Provide the [X, Y] coordinate of the cell's center where the given text is located.  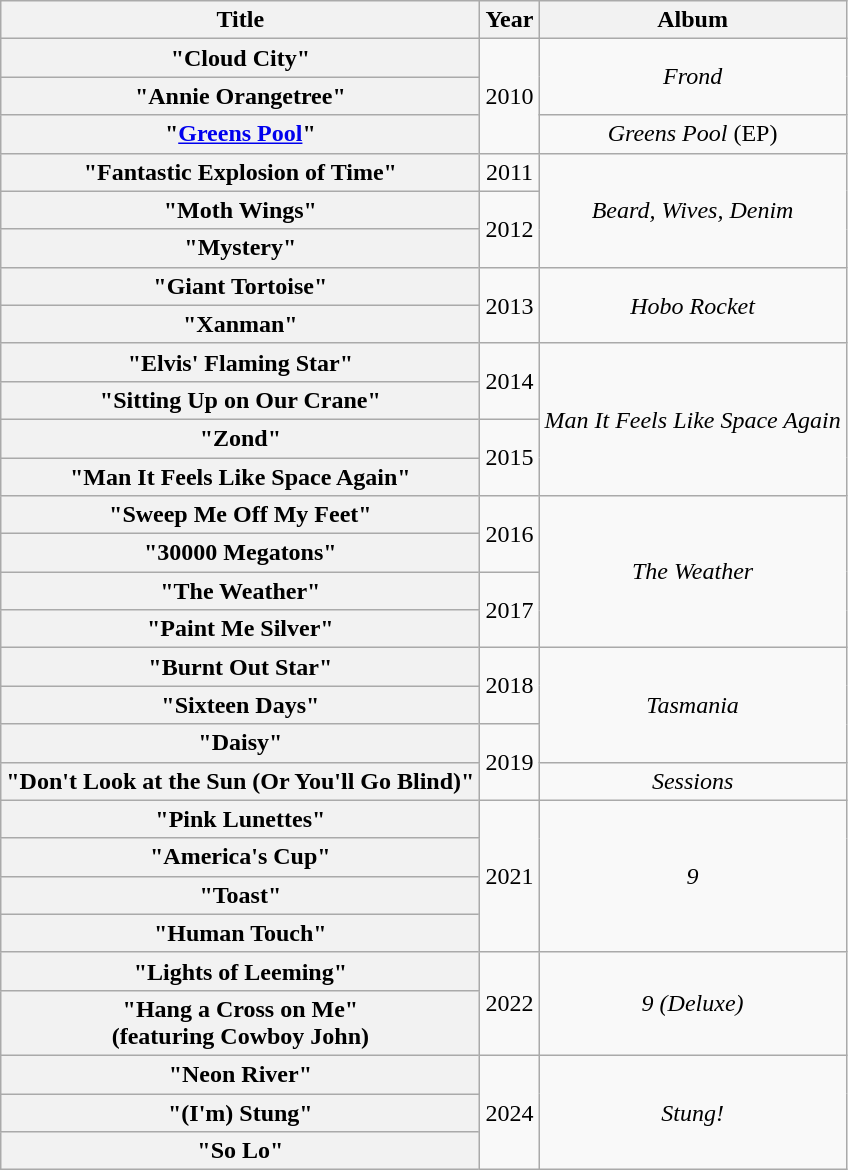
Tasmania [692, 705]
Beard, Wives, Denim [692, 210]
"Paint Me Silver" [240, 629]
2013 [510, 305]
2011 [510, 172]
"Elvis' Flaming Star" [240, 362]
Title [240, 20]
Stung! [692, 1112]
"Giant Tortoise" [240, 286]
"Burnt Out Star" [240, 667]
"Xanman" [240, 324]
"Greens Pool" [240, 134]
2017 [510, 610]
Year [510, 20]
2022 [510, 1004]
9 [692, 876]
"Don't Look at the Sun (Or You'll Go Blind)" [240, 781]
"Lights of Leeming" [240, 971]
"Pink Lunettes" [240, 819]
2015 [510, 457]
Man It Feels Like Space Again [692, 419]
"(I'm) Stung" [240, 1113]
"Toast" [240, 895]
"Mystery" [240, 248]
"America's Cup" [240, 857]
Album [692, 20]
"Hang a Cross on Me"(featuring Cowboy John) [240, 1022]
"Fantastic Explosion of Time" [240, 172]
Hobo Rocket [692, 305]
"Cloud City" [240, 58]
"Moth Wings" [240, 210]
"Human Touch" [240, 933]
Sessions [692, 781]
"30000 Megatons" [240, 553]
"Man It Feels Like Space Again" [240, 477]
"Sixteen Days" [240, 705]
The Weather [692, 572]
"So Lo" [240, 1151]
2021 [510, 876]
2010 [510, 96]
"Zond" [240, 438]
2024 [510, 1112]
"The Weather" [240, 591]
"Annie Orangetree" [240, 96]
"Daisy" [240, 743]
2018 [510, 686]
9 (Deluxe) [692, 1004]
2014 [510, 381]
2016 [510, 534]
"Sitting Up on Our Crane" [240, 400]
2019 [510, 762]
"Sweep Me Off My Feet" [240, 515]
Greens Pool (EP) [692, 134]
2012 [510, 229]
"Neon River" [240, 1074]
Frond [692, 77]
